Pinpoint the cell where the given text exists, returning its (x, y) midpoint coordinate. 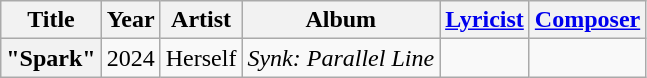
Artist (201, 20)
"Spark" (51, 58)
Synk: Parallel Line (341, 58)
Herself (201, 58)
2024 (130, 58)
Album (341, 20)
Composer (587, 20)
Lyricist (485, 20)
Title (51, 20)
Year (130, 20)
